Pinpoint the cell where the given text exists, returning its (x, y) midpoint coordinate. 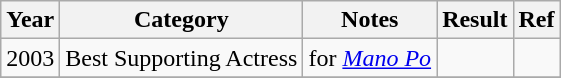
for Mano Po (370, 58)
2003 (30, 58)
Category (182, 20)
Best Supporting Actress (182, 58)
Year (30, 20)
Notes (370, 20)
Result (475, 20)
Ref (536, 20)
